Provide the [x, y] coordinate of the cell's center where the given text is located.  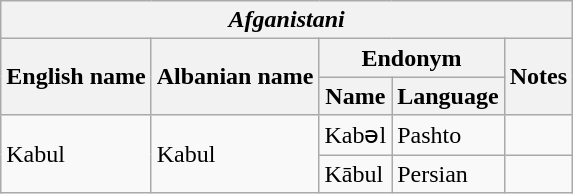
Pashto [448, 135]
Afganistani [287, 20]
Albanian name [235, 77]
English name [76, 77]
Kābul [356, 173]
Notes [538, 77]
Language [448, 96]
Name [356, 96]
Persian [448, 173]
Kabəl [356, 135]
Endonym [412, 58]
